Scan for the cell matching the given text and deliver its (X, Y) coordinate at center. 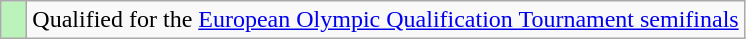
Qualified for the European Olympic Qualification Tournament semifinals (386, 20)
